Locate the cell with the specified text and output its (x, y) center coordinate. 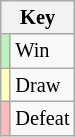
Draw (42, 85)
Win (42, 51)
Key (38, 17)
Defeat (42, 118)
